Determine the (x, y) coordinate at the center of the cell enclosing the given text.  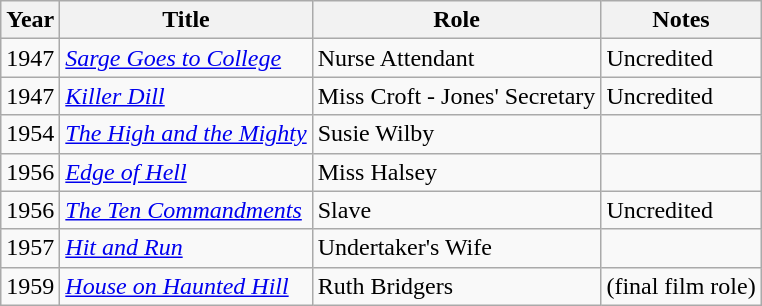
Slave (456, 210)
The High and the Mighty (186, 134)
The Ten Commandments (186, 210)
(final film role) (681, 286)
Hit and Run (186, 248)
1959 (30, 286)
1954 (30, 134)
Year (30, 20)
Nurse Attendant (456, 58)
Susie Wilby (456, 134)
Sarge Goes to College (186, 58)
Notes (681, 20)
Title (186, 20)
House on Haunted Hill (186, 286)
Killer Dill (186, 96)
Undertaker's Wife (456, 248)
Edge of Hell (186, 172)
Miss Croft - Jones' Secretary (456, 96)
Miss Halsey (456, 172)
1957 (30, 248)
Ruth Bridgers (456, 286)
Role (456, 20)
